For the text-containing cell, return its midpoint in (x, y) coordinate format. 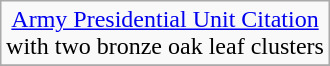
Army Presidential Unit Citationwith two bronze oak leaf clusters (166, 34)
